Search for the cell housing the specified text and yield its [X, Y] center coordinate. 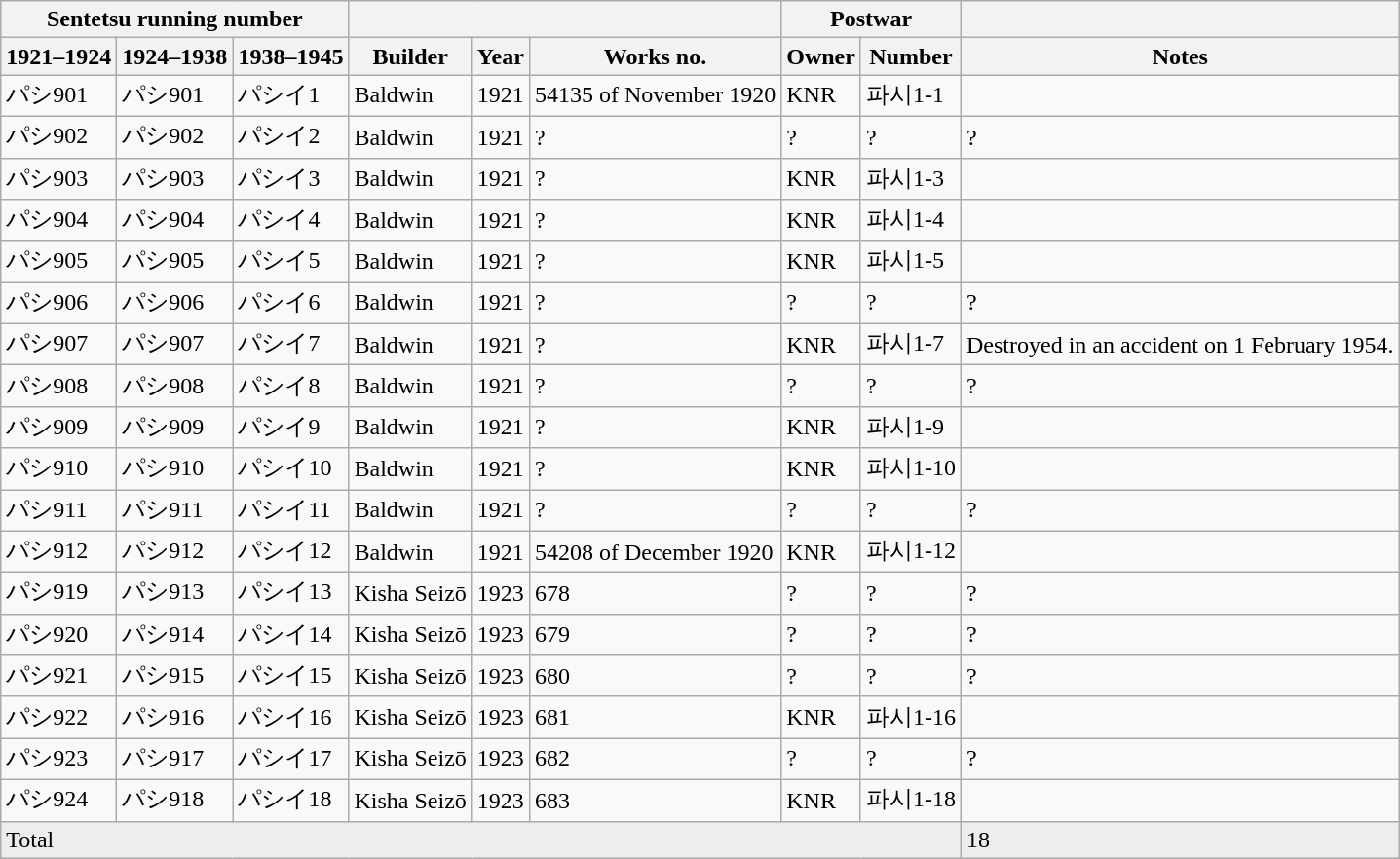
파시1-3 [910, 179]
パシ920 [58, 635]
パシイ6 [290, 304]
パシイ4 [290, 220]
パシイ16 [290, 717]
パシ918 [175, 801]
パシイ15 [290, 676]
Destroyed in an accident on 1 February 1954. [1181, 345]
682 [655, 760]
1921–1924 [58, 56]
683 [655, 801]
파시1-7 [910, 345]
Year [501, 56]
파시1-9 [910, 427]
680 [655, 676]
54208 of December 1920 [655, 551]
Owner [821, 56]
パシイ7 [290, 345]
Postwar [871, 19]
54135 of November 1920 [655, 95]
パシ913 [175, 594]
パシイ9 [290, 427]
パシイ14 [290, 635]
パシイ5 [290, 261]
パシ924 [58, 801]
パシイ10 [290, 469]
パシイ18 [290, 801]
パシ923 [58, 760]
1938–1945 [290, 56]
パシ921 [58, 676]
パシイ3 [290, 179]
パシ915 [175, 676]
파시1-16 [910, 717]
1924–1938 [175, 56]
파시1-4 [910, 220]
パシ922 [58, 717]
Notes [1181, 56]
パシイ8 [290, 386]
Builder [410, 56]
パシイ1 [290, 95]
Sentetsu running number [175, 19]
パシ916 [175, 717]
パシ914 [175, 635]
パシ917 [175, 760]
パシイ13 [290, 594]
678 [655, 594]
파시1-10 [910, 469]
파시1-18 [910, 801]
パシイ12 [290, 551]
파시1-1 [910, 95]
Number [910, 56]
パシ919 [58, 594]
パシイ17 [290, 760]
679 [655, 635]
파시1-12 [910, 551]
Total [481, 840]
18 [1181, 840]
Works no. [655, 56]
파시1-5 [910, 261]
パシイ2 [290, 136]
681 [655, 717]
パシイ11 [290, 510]
